For the text-containing cell, return its midpoint in [X, Y] coordinate format. 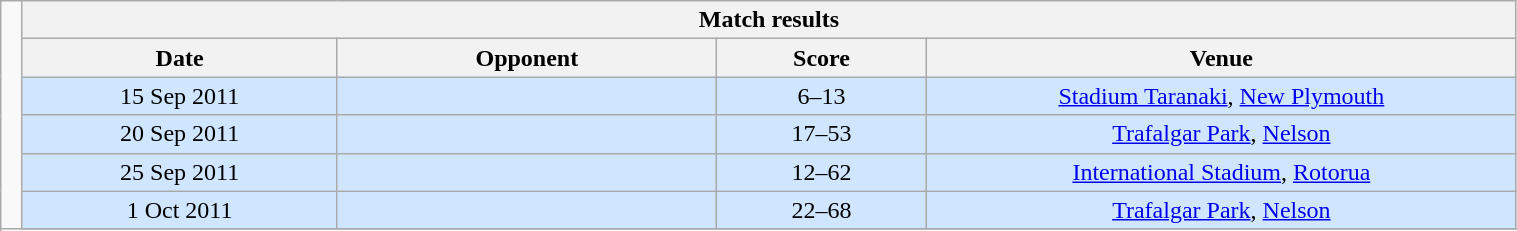
17–53 [821, 134]
25 Sep 2011 [180, 172]
1 Oct 2011 [180, 210]
12–62 [821, 172]
6–13 [821, 96]
Score [821, 58]
20 Sep 2011 [180, 134]
Opponent [526, 58]
15 Sep 2011 [180, 96]
Date [180, 58]
Stadium Taranaki, New Plymouth [1222, 96]
International Stadium, Rotorua [1222, 172]
Venue [1222, 58]
Match results [769, 20]
22–68 [821, 210]
